Provide the (X, Y) coordinate of the cell's center where the given text is located.  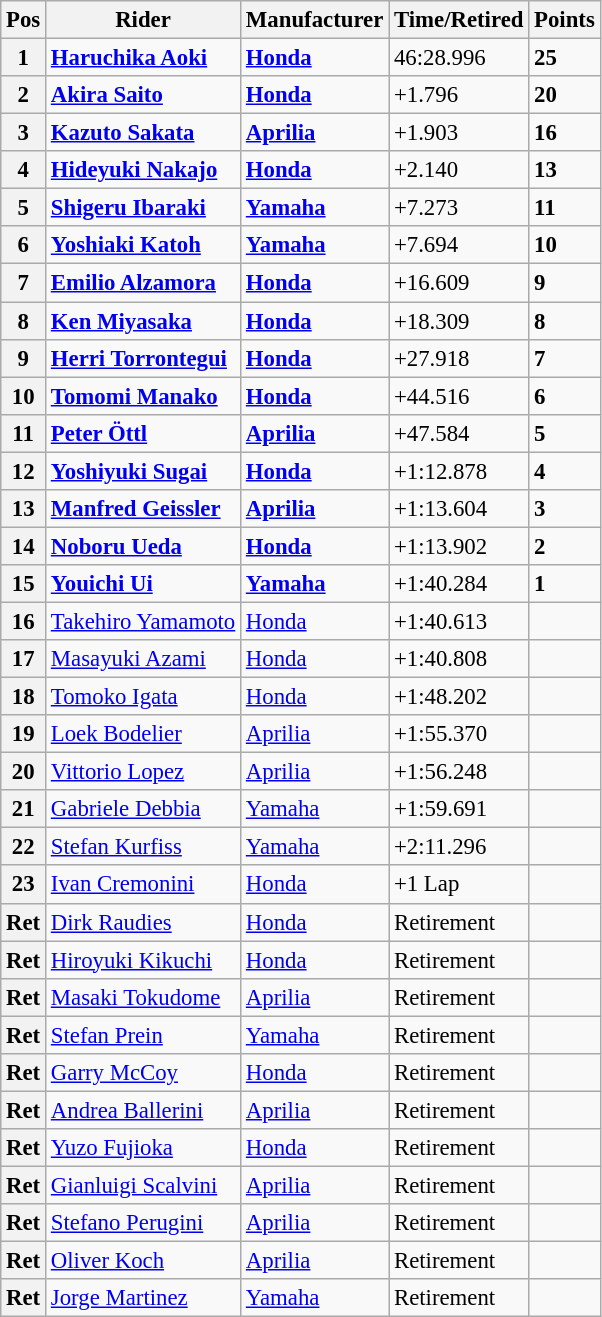
Andrea Ballerini (144, 1110)
+1:59.691 (459, 809)
17 (24, 659)
Ivan Cremonini (144, 885)
Yoshiaki Katoh (144, 245)
Takehiro Yamamoto (144, 621)
Jorge Martinez (144, 1298)
+1:40.808 (459, 659)
Yoshiyuki Sugai (144, 471)
+18.309 (459, 321)
+1:13.604 (459, 509)
Kazuto Sakata (144, 133)
+1.903 (459, 133)
Stefano Perugini (144, 1223)
Masaki Tokudome (144, 997)
Peter Öttl (144, 433)
Pos (24, 20)
Ken Miyasaka (144, 321)
Tomomi Manako (144, 396)
Tomoko Igata (144, 697)
Youichi Ui (144, 584)
Herri Torrontegui (144, 358)
+44.516 (459, 396)
Stefan Kurfiss (144, 847)
19 (24, 734)
Rider (144, 20)
Oliver Koch (144, 1261)
14 (24, 546)
Garry McCoy (144, 1073)
Vittorio Lopez (144, 772)
Points (564, 20)
+1:12.878 (459, 471)
12 (24, 471)
+1:40.613 (459, 621)
+1:40.284 (459, 584)
21 (24, 809)
+2:11.296 (459, 847)
Haruchika Aoki (144, 58)
Gabriele Debbia (144, 809)
+1:48.202 (459, 697)
Loek Bodelier (144, 734)
Hideyuki Nakajo (144, 170)
Dirk Raudies (144, 922)
+1:13.902 (459, 546)
Emilio Alzamora (144, 283)
+2.140 (459, 170)
Manufacturer (315, 20)
Time/Retired (459, 20)
+27.918 (459, 358)
+1:56.248 (459, 772)
Akira Saito (144, 95)
18 (24, 697)
+47.584 (459, 433)
Yuzo Fujioka (144, 1148)
15 (24, 584)
22 (24, 847)
+1.796 (459, 95)
Noboru Ueda (144, 546)
23 (24, 885)
+7.273 (459, 208)
Shigeru Ibaraki (144, 208)
Stefan Prein (144, 1035)
+1:55.370 (459, 734)
Hiroyuki Kikuchi (144, 960)
+16.609 (459, 283)
+1 Lap (459, 885)
46:28.996 (459, 58)
Gianluigi Scalvini (144, 1185)
+7.694 (459, 245)
Manfred Geissler (144, 509)
Masayuki Azami (144, 659)
25 (564, 58)
